Find where the given text appears and provide that cell's center as [X, Y] coordinate. 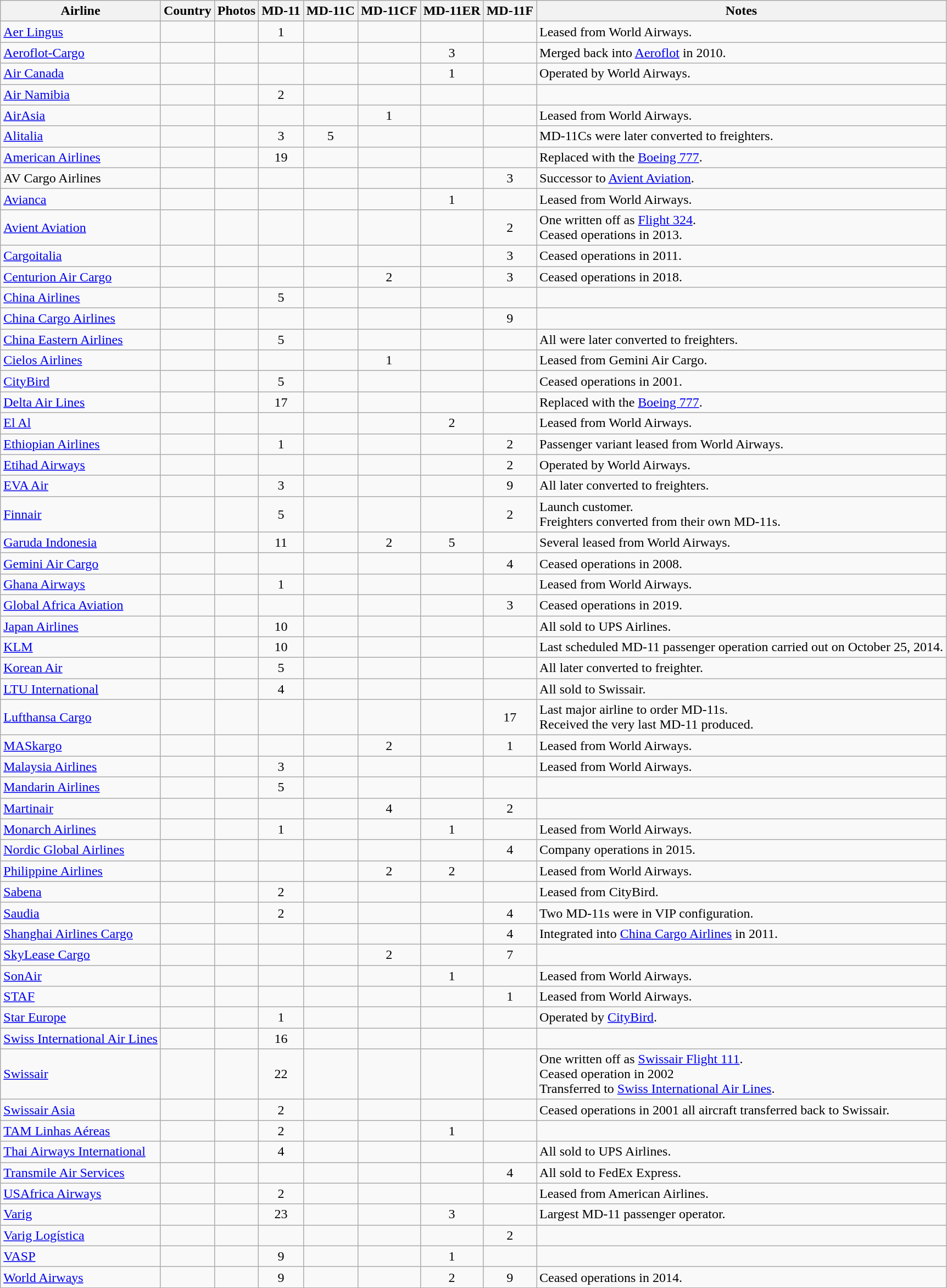
USAfrica Airways [81, 1193]
Ceased operations in 2008. [742, 563]
MD-11Cs were later converted to freighters. [742, 136]
22 [281, 1074]
Cargoitalia [81, 256]
MASkargo [81, 746]
Saudia [81, 913]
Garuda Indonesia [81, 542]
Etihad Airways [81, 465]
Varig Logística [81, 1235]
Ghana Airways [81, 584]
One written off as Flight 324. Ceased operations in 2013. [742, 227]
7 [510, 954]
SonAir [81, 975]
China Airlines [81, 298]
One written off as Swissair Flight 111. Ceased operation in 2002 Transferred to Swiss International Air Lines. [742, 1074]
Monarch Airlines [81, 829]
Last scheduled MD-11 passenger operation carried out on October 25, 2014. [742, 647]
Ceased operations in 2019. [742, 605]
All sold to Swissair. [742, 689]
Cielos Airlines [81, 360]
Swiss International Air Lines [81, 1039]
All sold to FedEx Express. [742, 1173]
Ethiopian Airlines [81, 444]
Ceased operations in 2001 all aircraft transferred back to Swissair. [742, 1110]
China Cargo Airlines [81, 319]
Delta Air Lines [81, 402]
Philippine Airlines [81, 871]
Lufthansa Cargo [81, 718]
EVA Air [81, 486]
MD-11CF [389, 11]
Japan Airlines [81, 626]
SkyLease Cargo [81, 954]
Ceased operations in 2018. [742, 276]
Thai Airways International [81, 1152]
Leased from CityBird. [742, 892]
Transmile Air Services [81, 1173]
AV Cargo Airlines [81, 178]
VASP [81, 1256]
Martinair [81, 808]
China Eastern Airlines [81, 340]
Successor to Avient Aviation. [742, 178]
TAM Linhas Aéreas [81, 1131]
Launch customer. Freighters converted from their own MD-11s. [742, 514]
Aeroflot-Cargo [81, 53]
Malaysia Airlines [81, 767]
MD-11ER [452, 11]
Swissair Asia [81, 1110]
Alitalia [81, 136]
Swissair [81, 1074]
Gemini Air Cargo [81, 563]
Airline [81, 11]
Leased from American Airlines. [742, 1193]
11 [281, 542]
19 [281, 157]
Shanghai Airlines Cargo [81, 934]
Varig [81, 1214]
Air Canada [81, 74]
Avient Aviation [81, 227]
Company operations in 2015. [742, 850]
Star Europe [81, 1018]
16 [281, 1039]
Integrated into China Cargo Airlines in 2011. [742, 934]
Korean Air [81, 668]
Two MD-11s were in VIP configuration. [742, 913]
Finnair [81, 514]
Ceased operations in 2014. [742, 1277]
Photos [236, 11]
Ceased operations in 2001. [742, 381]
Nordic Global Airlines [81, 850]
MD-11C [331, 11]
All later converted to freighters. [742, 486]
El Al [81, 423]
Merged back into Aeroflot in 2010. [742, 53]
Mandarin Airlines [81, 787]
Avianca [81, 199]
Country [187, 11]
AirAsia [81, 115]
Notes [742, 11]
Centurion Air Cargo [81, 276]
Leased from Gemini Air Cargo. [742, 360]
KLM [81, 647]
STAF [81, 997]
MD-11F [510, 11]
All later converted to freighter. [742, 668]
Air Namibia [81, 95]
MD-11 [281, 11]
Passenger variant leased from World Airways. [742, 444]
Aer Lingus [81, 32]
LTU International [81, 689]
World Airways [81, 1277]
Global Africa Aviation [81, 605]
Ceased operations in 2011. [742, 256]
Last major airline to order MD-11s. Received the very last MD-11 produced. [742, 718]
CityBird [81, 381]
Operated by CityBird. [742, 1018]
Sabena [81, 892]
All were later converted to freighters. [742, 340]
American Airlines [81, 157]
Largest MD-11 passenger operator. [742, 1214]
Several leased from World Airways. [742, 542]
23 [281, 1214]
